Detect which cell encompasses the target text, then output its [x, y] center coordinate. 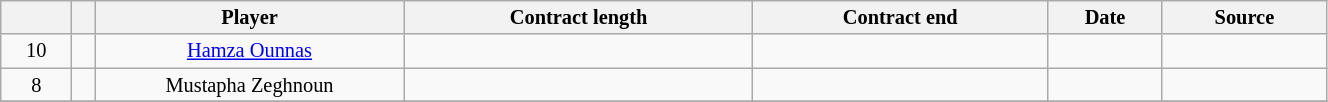
Date [1106, 17]
10 [36, 51]
Mustapha Zeghnoun [250, 85]
Source [1244, 17]
Player [250, 17]
Hamza Ounnas [250, 51]
Contract end [900, 17]
Contract length [578, 17]
8 [36, 85]
